For the text-containing cell, return its midpoint in [X, Y] coordinate format. 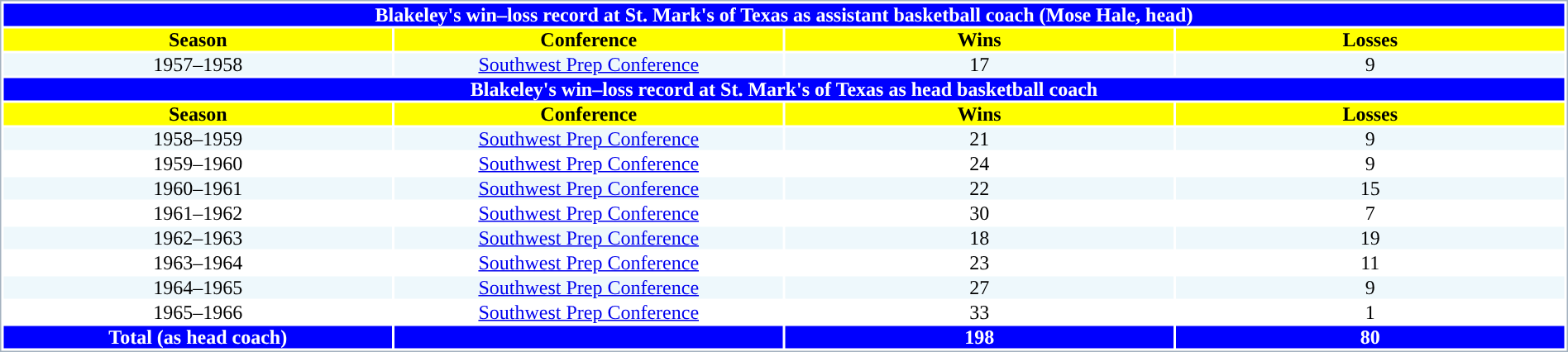
1958–1959 [198, 139]
1961–1962 [198, 213]
198 [980, 337]
1 [1370, 312]
Blakeley's win–loss record at St. Mark's of Texas as head basketball coach [784, 89]
19 [1370, 238]
1962–1963 [198, 238]
1957–1958 [198, 64]
Total (as head coach) [198, 337]
24 [980, 164]
7 [1370, 213]
1963–1964 [198, 263]
33 [980, 312]
18 [980, 238]
1960–1961 [198, 188]
Blakeley's win–loss record at St. Mark's of Texas as assistant basketball coach (Mose Hale, head) [784, 15]
17 [980, 64]
22 [980, 188]
11 [1370, 263]
1965–1966 [198, 312]
27 [980, 288]
23 [980, 263]
21 [980, 139]
80 [1370, 337]
1964–1965 [198, 288]
15 [1370, 188]
1959–1960 [198, 164]
30 [980, 213]
